Identify which cell holds the provided text, then report its [X, Y] central coordinate. 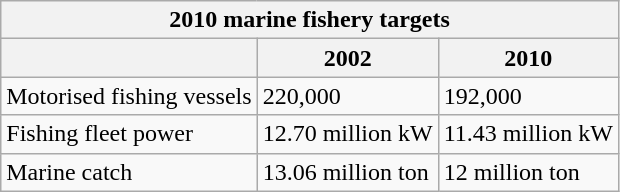
2010 marine fishery targets [310, 20]
Motorised fishing vessels [129, 96]
192,000 [528, 96]
Marine catch [129, 172]
12 million ton [528, 172]
11.43 million kW [528, 134]
2010 [528, 58]
220,000 [348, 96]
13.06 million ton [348, 172]
2002 [348, 58]
Fishing fleet power [129, 134]
12.70 million kW [348, 134]
